Pinpoint the cell where the given text exists, returning its [X, Y] midpoint coordinate. 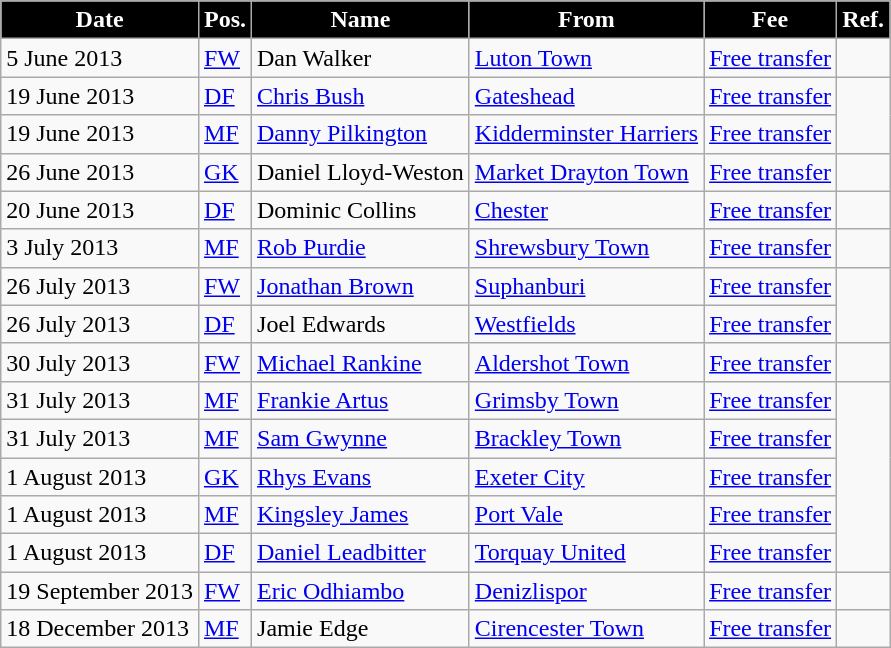
Denizlispor [586, 591]
Name [361, 20]
Rhys Evans [361, 477]
Pos. [224, 20]
Frankie Artus [361, 400]
Jamie Edge [361, 629]
Gateshead [586, 96]
Chester [586, 210]
Torquay United [586, 553]
Joel Edwards [361, 324]
Danny Pilkington [361, 134]
Rob Purdie [361, 248]
26 June 2013 [100, 172]
Daniel Lloyd-Weston [361, 172]
Grimsby Town [586, 400]
From [586, 20]
5 June 2013 [100, 58]
Market Drayton Town [586, 172]
Fee [770, 20]
Cirencester Town [586, 629]
Aldershot Town [586, 362]
3 July 2013 [100, 248]
Sam Gwynne [361, 438]
Michael Rankine [361, 362]
19 September 2013 [100, 591]
Eric Odhiambo [361, 591]
Dan Walker [361, 58]
Kidderminster Harriers [586, 134]
Port Vale [586, 515]
Westfields [586, 324]
18 December 2013 [100, 629]
Dominic Collins [361, 210]
Shrewsbury Town [586, 248]
Kingsley James [361, 515]
Brackley Town [586, 438]
20 June 2013 [100, 210]
Chris Bush [361, 96]
Jonathan Brown [361, 286]
30 July 2013 [100, 362]
Exeter City [586, 477]
Ref. [864, 20]
Suphanburi [586, 286]
Date [100, 20]
Luton Town [586, 58]
Daniel Leadbitter [361, 553]
